Pinpoint the cell where the given text exists, returning its [x, y] midpoint coordinate. 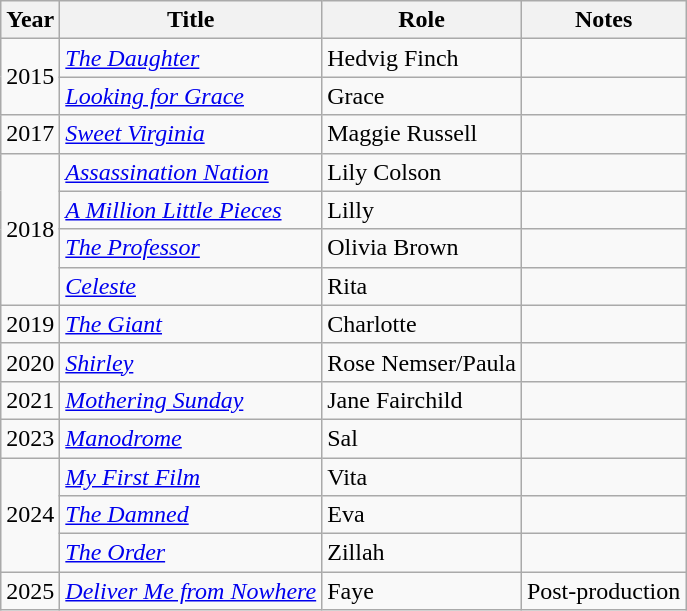
2018 [30, 229]
Manodrome [191, 438]
The Giant [191, 324]
Year [30, 20]
Sal [422, 438]
Deliver Me from Nowhere [191, 591]
Vita [422, 477]
Maggie Russell [422, 134]
2023 [30, 438]
The Professor [191, 248]
Role [422, 20]
2015 [30, 77]
A Million Little Pieces [191, 210]
Title [191, 20]
2021 [30, 400]
Rita [422, 286]
Notes [603, 20]
My First Film [191, 477]
Post-production [603, 591]
Celeste [191, 286]
Shirley [191, 362]
Sweet Virginia [191, 134]
Olivia Brown [422, 248]
Rose Nemser/Paula [422, 362]
Charlotte [422, 324]
Lilly [422, 210]
Eva [422, 515]
Lily Colson [422, 172]
2017 [30, 134]
Jane Fairchild [422, 400]
The Order [191, 553]
Zillah [422, 553]
Looking for Grace [191, 96]
2025 [30, 591]
2020 [30, 362]
Hedvig Finch [422, 58]
2019 [30, 324]
2024 [30, 515]
Grace [422, 96]
The Damned [191, 515]
Assassination Nation [191, 172]
Faye [422, 591]
Mothering Sunday [191, 400]
The Daughter [191, 58]
